Find where the given text appears and provide that cell's center as [X, Y] coordinate. 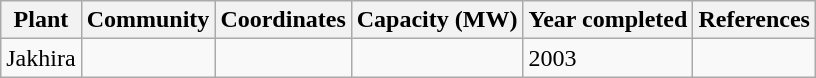
Community [148, 20]
References [754, 20]
Year completed [608, 20]
Capacity (MW) [437, 20]
Coordinates [283, 20]
Jakhira [41, 58]
Plant [41, 20]
2003 [608, 58]
